From the cell containing the given text, extract its center point as (X, Y) coordinate. 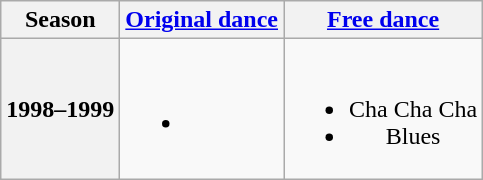
Season (60, 20)
Free dance (384, 20)
Original dance (202, 20)
Cha Cha ChaBlues (384, 109)
1998–1999 (60, 109)
